Locate the cell with the specified text and output its [x, y] center coordinate. 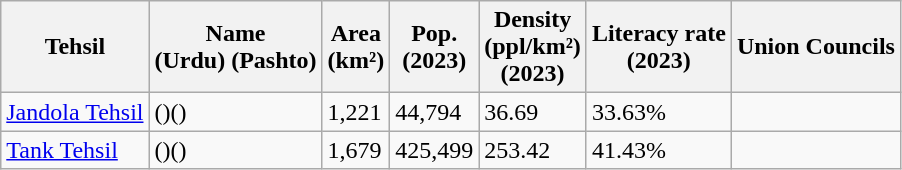
1,679 [356, 150]
44,794 [434, 112]
Jandola Tehsil [75, 112]
Tehsil [75, 47]
Area(km²) [356, 47]
41.43% [658, 150]
Density(ppl/km²)(2023) [533, 47]
36.69 [533, 112]
253.42 [533, 150]
33.63% [658, 112]
Literacy rate(2023) [658, 47]
Tank Tehsil [75, 150]
Name(Urdu) (Pashto) [236, 47]
Pop.(2023) [434, 47]
Union Councils [816, 47]
1,221 [356, 112]
425,499 [434, 150]
